Find where the given text appears and provide that cell's center as (X, Y) coordinate. 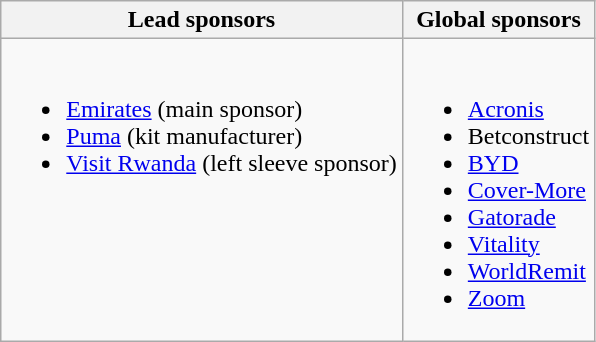
Lead sponsors (202, 20)
Global sponsors (498, 20)
Emirates (main sponsor)Puma (kit manufacturer)Visit Rwanda (left sleeve sponsor) (202, 190)
AcronisBetconstructBYDCover-MoreGatoradeVitalityWorldRemitZoom (498, 190)
